Capture the cell that displays the provided text and extract its [x, y] central coordinate. 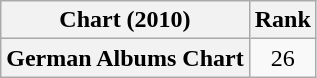
26 [282, 58]
Rank [282, 20]
German Albums Chart [125, 58]
Chart (2010) [125, 20]
